From the cell containing the given text, extract its center point as [x, y] coordinate. 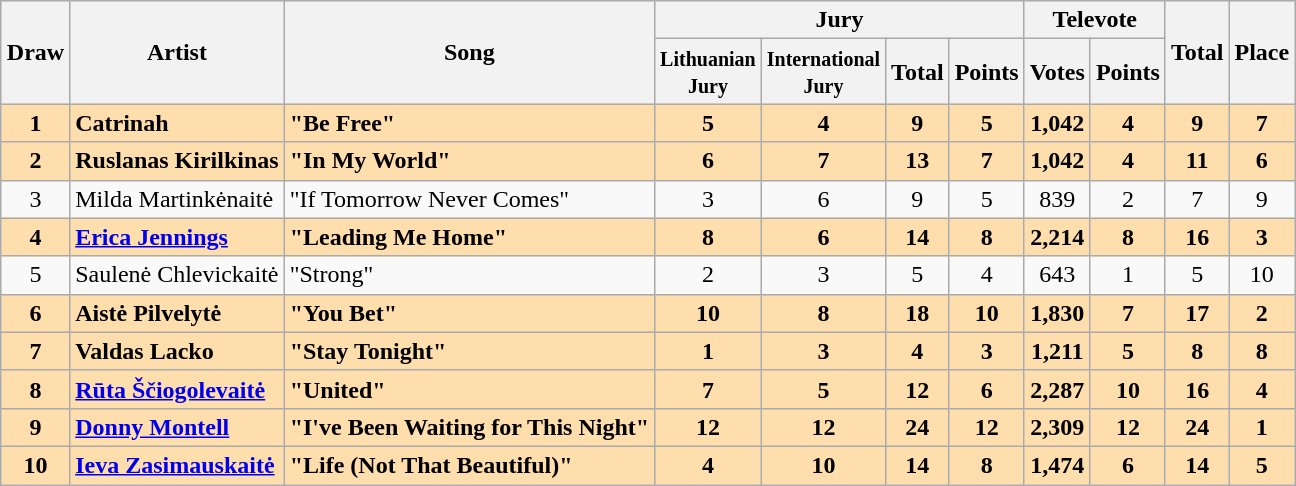
Ruslanas Kirilkinas [177, 161]
"Leading Me Home" [469, 237]
Song [469, 52]
Donny Montell [177, 427]
1,211 [1057, 351]
"If Tomorrow Never Comes" [469, 199]
"Be Free" [469, 123]
2,287 [1057, 389]
"Strong" [469, 275]
11 [1197, 161]
Votes [1057, 72]
Aistė Pilvelytė [177, 313]
Draw [35, 52]
Milda Martinkėnaitė [177, 199]
Erica Jennings [177, 237]
"United" [469, 389]
Catrinah [177, 123]
Jury [840, 20]
"I've Been Waiting for This Night" [469, 427]
839 [1057, 199]
Artist [177, 52]
Saulenė Chlevickaitė [177, 275]
"You Bet" [469, 313]
Place [1262, 52]
"Stay Tonight" [469, 351]
Ieva Zasimauskaitė [177, 465]
Televote [1094, 20]
Rūta Ščiogolevaitė [177, 389]
1,830 [1057, 313]
"In My World" [469, 161]
2,309 [1057, 427]
LithuanianJury [708, 72]
643 [1057, 275]
17 [1197, 313]
"Life (Not That Beautiful)" [469, 465]
18 [918, 313]
1,474 [1057, 465]
InternationalJury [823, 72]
2,214 [1057, 237]
Valdas Lacko [177, 351]
13 [918, 161]
